Search for the cell housing the specified text and yield its (x, y) center coordinate. 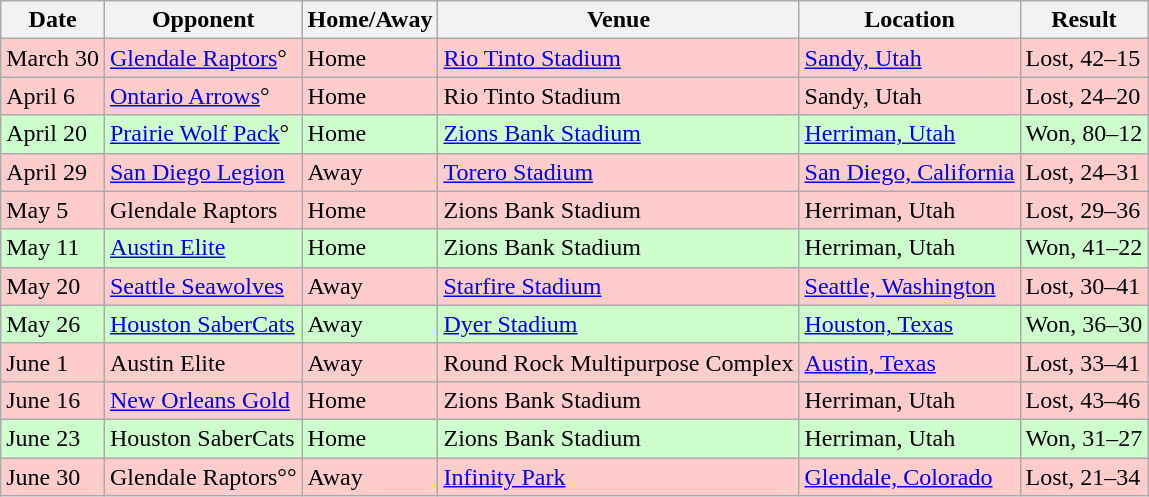
May 11 (53, 248)
New Orleans Gold (203, 400)
San Diego, California (910, 172)
Date (53, 20)
Round Rock Multipurpose Complex (618, 362)
Result (1084, 20)
Glendale Raptors (203, 210)
May 20 (53, 286)
June 16 (53, 400)
Lost, 24–31 (1084, 172)
Lost, 29–36 (1084, 210)
Glendale, Colorado (910, 477)
Opponent (203, 20)
Lost, 21–34 (1084, 477)
Austin, Texas (910, 362)
April 29 (53, 172)
San Diego Legion (203, 172)
Torero Stadium (618, 172)
Lost, 42–15 (1084, 58)
June 23 (53, 438)
Dyer Stadium (618, 324)
Lost, 30–41 (1084, 286)
Prairie Wolf Pack° (203, 134)
Ontario Arrows° (203, 96)
Venue (618, 20)
Starfire Stadium (618, 286)
Won, 31–27 (1084, 438)
Infinity Park (618, 477)
Location (910, 20)
April 6 (53, 96)
Seattle, Washington (910, 286)
Won, 41–22 (1084, 248)
Glendale Raptors°° (203, 477)
May 5 (53, 210)
Won, 80–12 (1084, 134)
Glendale Raptors° (203, 58)
Lost, 33–41 (1084, 362)
Home/Away (370, 20)
Seattle Seawolves (203, 286)
April 20 (53, 134)
Houston, Texas (910, 324)
June 1 (53, 362)
June 30 (53, 477)
May 26 (53, 324)
Lost, 43–46 (1084, 400)
March 30 (53, 58)
Lost, 24–20 (1084, 96)
Won, 36–30 (1084, 324)
